For the text-containing cell, return its midpoint in (x, y) coordinate format. 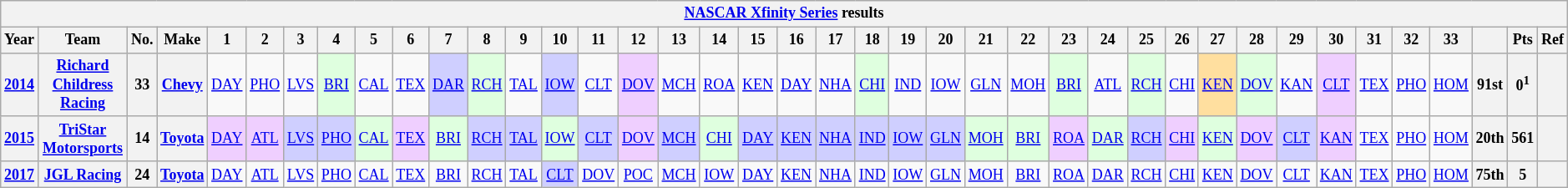
6 (411, 40)
Team (82, 40)
75th (1490, 174)
NASCAR Xfinity Series results (784, 13)
Pts (1523, 40)
12 (639, 40)
Ref (1553, 40)
2017 (20, 174)
2015 (20, 139)
91st (1490, 84)
30 (1336, 40)
28 (1257, 40)
TriStar Motorsports (82, 139)
20th (1490, 139)
9 (524, 40)
25 (1146, 40)
11 (599, 40)
3 (301, 40)
7 (449, 40)
Make (182, 40)
32 (1411, 40)
18 (872, 40)
22 (1029, 40)
17 (836, 40)
561 (1523, 139)
2014 (20, 84)
10 (559, 40)
POC (639, 174)
31 (1374, 40)
4 (337, 40)
JGL Racing (82, 174)
01 (1523, 84)
No. (142, 40)
26 (1182, 40)
1 (227, 40)
2 (266, 40)
29 (1297, 40)
13 (679, 40)
Year (20, 40)
8 (487, 40)
20 (946, 40)
16 (797, 40)
23 (1069, 40)
27 (1217, 40)
15 (758, 40)
21 (985, 40)
Chevy (182, 84)
19 (908, 40)
Richard Childress Racing (82, 84)
